Provide the [x, y] coordinate of the cell's center where the given text is located.  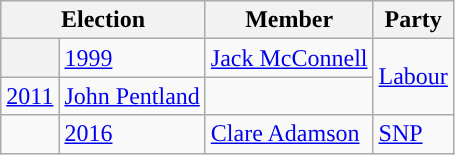
John Pentland [132, 96]
2011 [30, 96]
Clare Adamson [289, 134]
SNP [413, 134]
1999 [132, 58]
Jack McConnell [289, 58]
Election [104, 20]
Member [289, 20]
Labour [413, 77]
Party [413, 20]
2016 [132, 134]
